For the text-containing cell, return its midpoint in [X, Y] coordinate format. 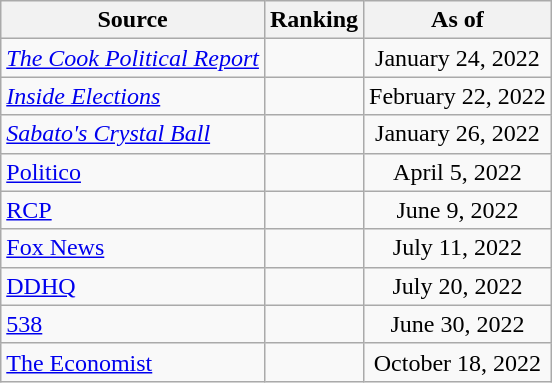
January 24, 2022 [458, 58]
DDHQ [133, 286]
As of [458, 20]
Ranking [314, 20]
January 26, 2022 [458, 134]
Sabato's Crystal Ball [133, 134]
Source [133, 20]
February 22, 2022 [458, 96]
April 5, 2022 [458, 172]
October 18, 2022 [458, 362]
July 11, 2022 [458, 248]
RCP [133, 210]
June 9, 2022 [458, 210]
June 30, 2022 [458, 324]
Fox News [133, 248]
The Cook Political Report [133, 58]
538 [133, 324]
Inside Elections [133, 96]
July 20, 2022 [458, 286]
Politico [133, 172]
The Economist [133, 362]
